Search for the cell housing the specified text and yield its (x, y) center coordinate. 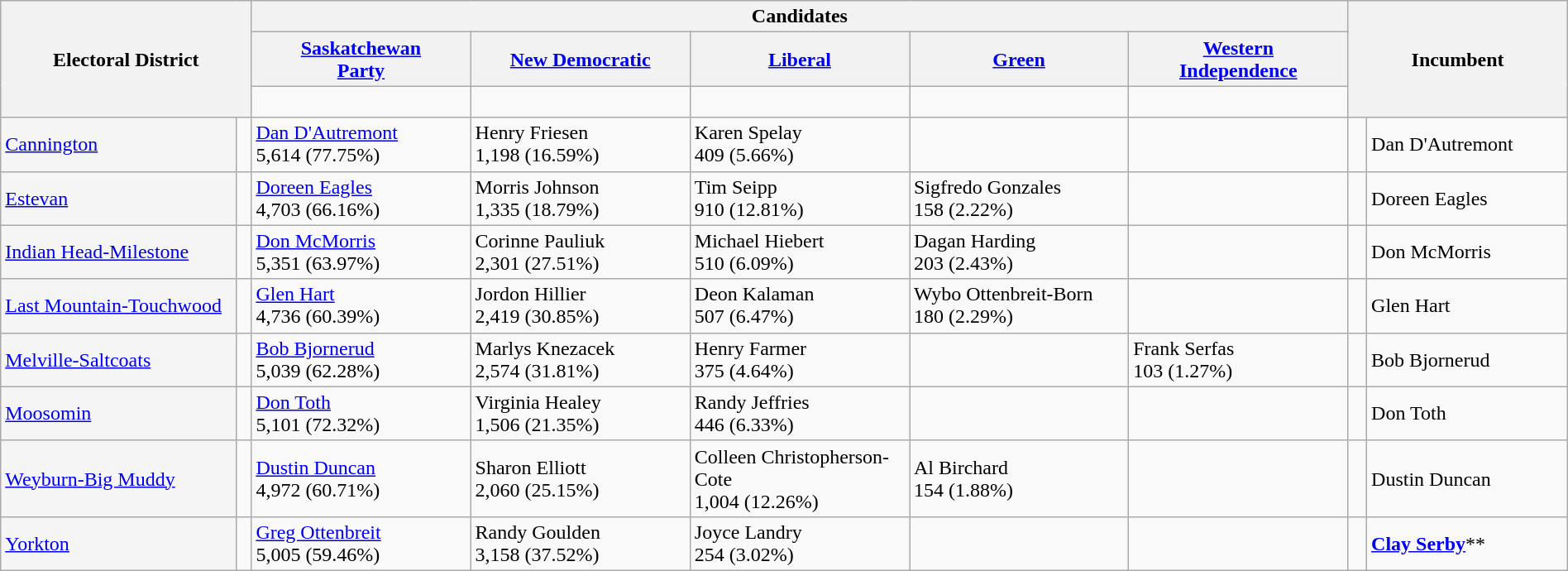
Randy Goulden3,158 (37.52%) (581, 543)
Greg Ottenbreit5,005 (59.46%) (361, 543)
Corinne Pauliuk2,301 (27.51%) (581, 252)
Al Birchard154 (1.88%) (1019, 478)
Saskatchewan Party (361, 60)
Moosomin (119, 414)
New Democratic (581, 60)
Cannington (119, 144)
Henry Friesen1,198 (16.59%) (581, 144)
Don Toth5,101 (72.32%) (361, 414)
Indian Head-Milestone (119, 252)
Clay Serby** (1467, 543)
Dan D'Autremont (1467, 144)
Incumbent (1457, 60)
Henry Farmer375 (4.64%) (799, 359)
Glen Hart (1467, 306)
Sigfredo Gonzales158 (2.22%) (1019, 199)
Electoral District (126, 60)
Dan D'Autremont5,614 (77.75%) (361, 144)
Karen Spelay409 (5.66%) (799, 144)
Dustin Duncan (1467, 478)
Green (1019, 60)
Dustin Duncan4,972 (60.71%) (361, 478)
Candidates (800, 17)
Colleen Christopherson-Cote1,004 (12.26%) (799, 478)
Frank Serfas103 (1.27%) (1239, 359)
Deon Kalaman507 (6.47%) (799, 306)
Virginia Healey1,506 (21.35%) (581, 414)
Michael Hiebert510 (6.09%) (799, 252)
Dagan Harding203 (2.43%) (1019, 252)
Liberal (799, 60)
Joyce Landry254 (3.02%) (799, 543)
Jordon Hillier2,419 (30.85%) (581, 306)
Morris Johnson1,335 (18.79%) (581, 199)
Glen Hart4,736 (60.39%) (361, 306)
Marlys Knezacek2,574 (31.81%) (581, 359)
Randy Jeffries446 (6.33%) (799, 414)
Tim Seipp910 (12.81%) (799, 199)
Western Independence (1239, 60)
Sharon Elliott2,060 (25.15%) (581, 478)
Melville-Saltcoats (119, 359)
Don McMorris (1467, 252)
Doreen Eagles (1467, 199)
Last Mountain-Touchwood (119, 306)
Wybo Ottenbreit-Born180 (2.29%) (1019, 306)
Don McMorris5,351 (63.97%) (361, 252)
Weyburn-Big Muddy (119, 478)
Don Toth (1467, 414)
Bob Bjornerud (1467, 359)
Bob Bjornerud5,039 (62.28%) (361, 359)
Estevan (119, 199)
Doreen Eagles4,703 (66.16%) (361, 199)
Yorkton (119, 543)
